Detect which cell encompasses the target text, then output its [X, Y] center coordinate. 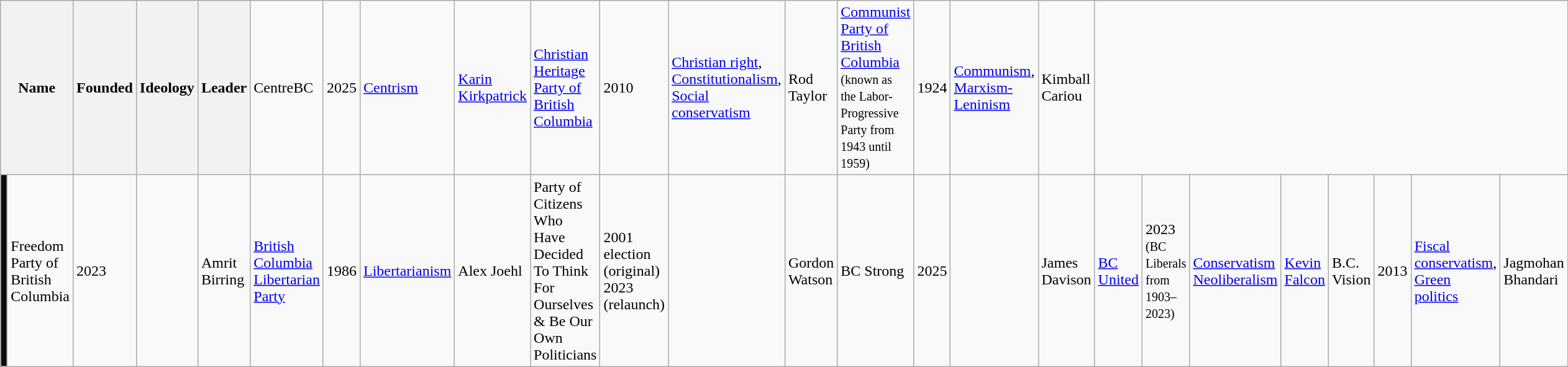
Amrit Birring [224, 271]
Kimball Cariou [1066, 88]
1986 [342, 271]
2001 election (original)2023 (relaunch) [634, 271]
Christian Heritage Party of British Columbia [565, 88]
Fiscal conservatism, Green politics [1456, 271]
Jagmohan Bhandari [1534, 271]
1924 [932, 88]
Communism, Marxism-Leninism [994, 88]
Ideology [166, 88]
British Columbia Libertarian Party [287, 271]
Libertarianism [407, 271]
CentreBC [287, 88]
Alex Joehl [493, 271]
2010 [634, 88]
2013 [1393, 271]
James Davison [1066, 271]
Rod Taylor [811, 88]
Leader [224, 88]
Name [37, 88]
B.C. Vision [1351, 271]
Karin Kirkpatrick [493, 88]
Communist Party of British Columbia (known as the Labor-Progressive Party from 1943 until 1959) [876, 88]
Christian right, Constitutionalism, Social conservatism [727, 88]
Kevin Falcon [1305, 271]
Founded [105, 88]
Freedom Party of British Columbia [40, 271]
2023(BC Liberals from 1903–2023) [1165, 271]
Centrism [407, 88]
2023 [105, 271]
BC United [1118, 271]
Party of Citizens Who Have Decided To Think For Ourselves & Be Our Own Politicians [565, 271]
BC Strong [876, 271]
Gordon Watson [811, 271]
ConservatismNeoliberalism [1235, 271]
